Pinpoint the cell where the given text exists, returning its [X, Y] midpoint coordinate. 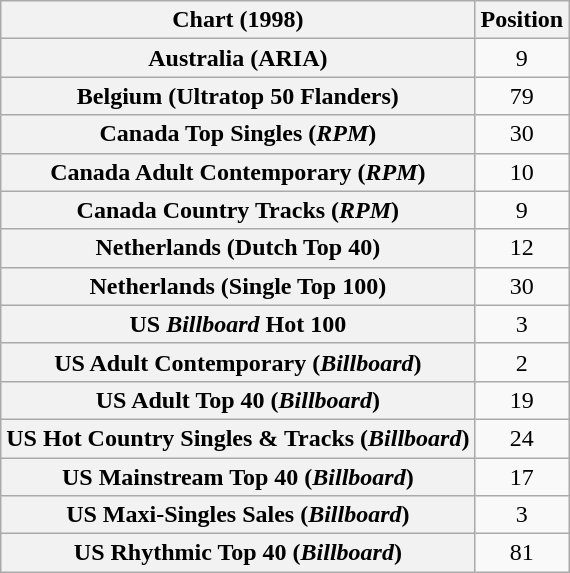
US Adult Top 40 (Billboard) [238, 400]
US Billboard Hot 100 [238, 324]
79 [522, 96]
US Hot Country Singles & Tracks (Billboard) [238, 438]
12 [522, 248]
Canada Adult Contemporary (RPM) [238, 172]
19 [522, 400]
Canada Country Tracks (RPM) [238, 210]
Chart (1998) [238, 20]
US Maxi-Singles Sales (Billboard) [238, 515]
Australia (ARIA) [238, 58]
Netherlands (Dutch Top 40) [238, 248]
US Mainstream Top 40 (Billboard) [238, 477]
Belgium (Ultratop 50 Flanders) [238, 96]
81 [522, 553]
Netherlands (Single Top 100) [238, 286]
2 [522, 362]
10 [522, 172]
Position [522, 20]
US Rhythmic Top 40 (Billboard) [238, 553]
Canada Top Singles (RPM) [238, 134]
24 [522, 438]
17 [522, 477]
US Adult Contemporary (Billboard) [238, 362]
